Capture the cell that displays the provided text and extract its [X, Y] central coordinate. 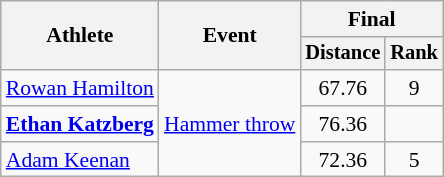
67.76 [342, 88]
Rowan Hamilton [80, 88]
Hammer throw [230, 124]
Final [371, 19]
9 [414, 88]
Event [230, 36]
Athlete [80, 36]
Distance [342, 54]
76.36 [342, 124]
Rank [414, 54]
Ethan Katzberg [80, 124]
